From the cell containing the given text, extract its center point as [x, y] coordinate. 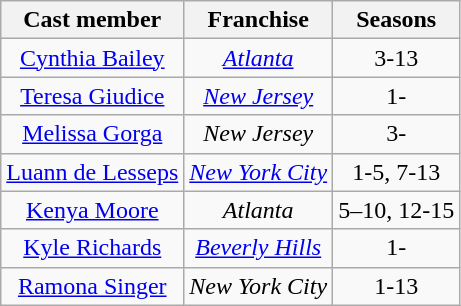
Teresa Giudice [92, 96]
Kenya Moore [92, 210]
1-5, 7-13 [396, 172]
Ramona Singer [92, 286]
Cast member [92, 20]
Kyle Richards [92, 248]
3-13 [396, 58]
5–10, 12-15 [396, 210]
Luann de Lesseps [92, 172]
Beverly Hills [258, 248]
Franchise [258, 20]
Melissa Gorga [92, 134]
3- [396, 134]
Seasons [396, 20]
1-13 [396, 286]
Cynthia Bailey [92, 58]
